Search for the cell housing the specified text and yield its (x, y) center coordinate. 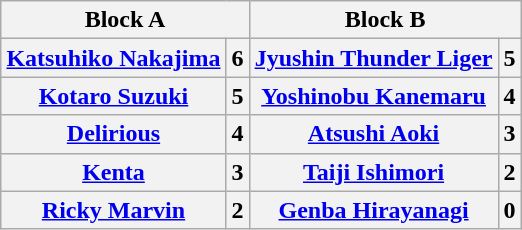
0 (510, 210)
Katsuhiko Nakajima (114, 58)
Delirious (114, 134)
Ricky Marvin (114, 210)
Atsushi Aoki (374, 134)
Jyushin Thunder Liger (374, 58)
Taiji Ishimori (374, 172)
Block A (125, 20)
Genba Hirayanagi (374, 210)
Block B (385, 20)
Yoshinobu Kanemaru (374, 96)
Kenta (114, 172)
Kotaro Suzuki (114, 96)
6 (238, 58)
